Locate the cell with the specified text and output its [x, y] center coordinate. 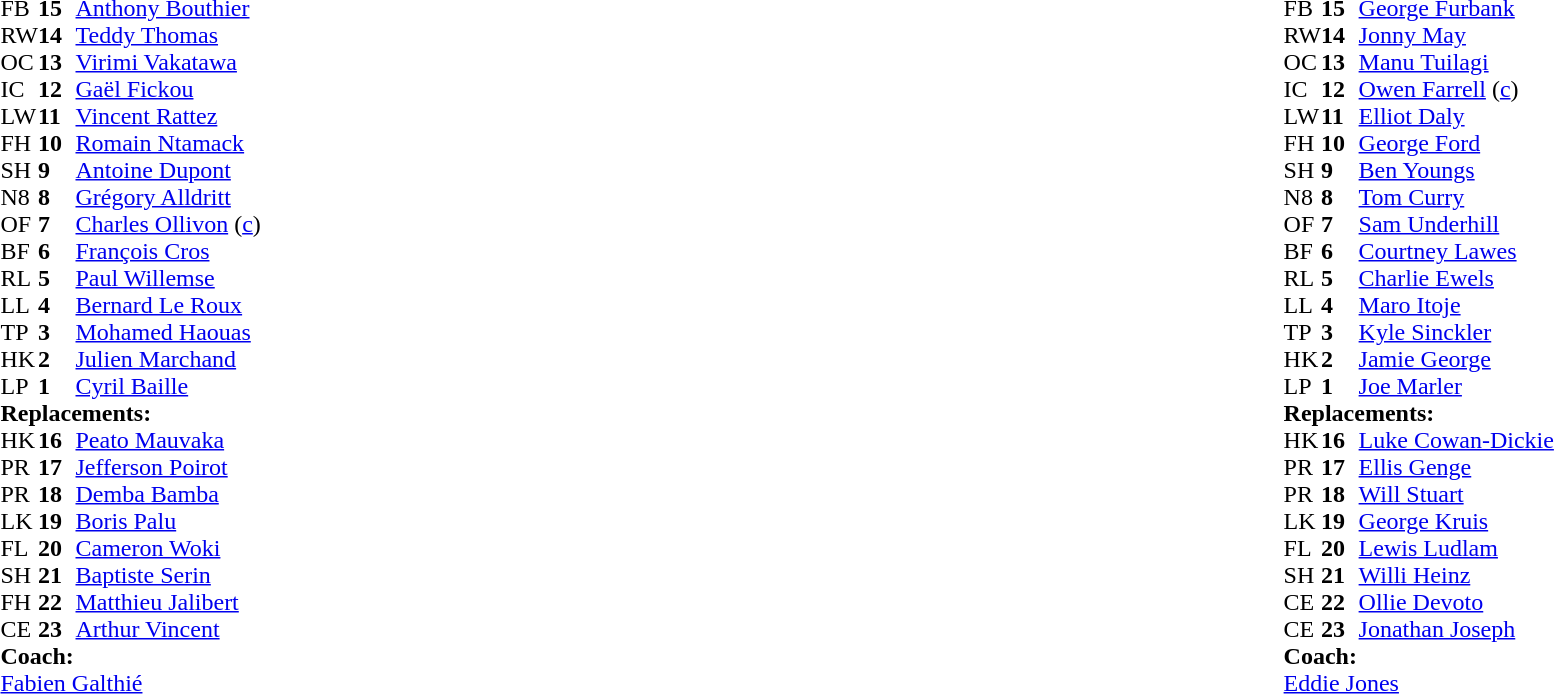
Jamie George [1456, 360]
Boris Palu [168, 522]
Will Stuart [1456, 494]
Tom Curry [1456, 198]
George Kruis [1456, 522]
Kyle Sinckler [1456, 332]
Luke Cowan-Dickie [1456, 440]
Ellis Genge [1456, 468]
Lewis Ludlam [1456, 548]
Vincent Rattez [168, 116]
Charlie Ewels [1456, 278]
Matthieu Jalibert [168, 602]
Teddy Thomas [168, 36]
Jonny May [1456, 36]
Sam Underhill [1456, 224]
Mohamed Haouas [168, 332]
Demba Bamba [168, 494]
Antoine Dupont [168, 170]
Gaël Fickou [168, 90]
Julien Marchand [168, 360]
Virimi Vakatawa [168, 62]
Joe Marler [1456, 386]
Ollie Devoto [1456, 602]
Peato Mauvaka [168, 440]
Courtney Lawes [1456, 252]
Bernard Le Roux [168, 306]
Charles Ollivon (c) [168, 224]
Grégory Alldritt [168, 198]
Romain Ntamack [168, 144]
Elliot Daly [1456, 116]
Arthur Vincent [168, 630]
Willi Heinz [1456, 576]
Cameron Woki [168, 548]
Jonathan Joseph [1456, 630]
Ben Youngs [1456, 170]
Manu Tuilagi [1456, 62]
Jefferson Poirot [168, 468]
Paul Willemse [168, 278]
George Ford [1456, 144]
Maro Itoje [1456, 306]
Cyril Baille [168, 386]
Baptiste Serin [168, 576]
Owen Farrell (c) [1456, 90]
François Cros [168, 252]
